Scan for the cell matching the given text and deliver its [X, Y] coordinate at center. 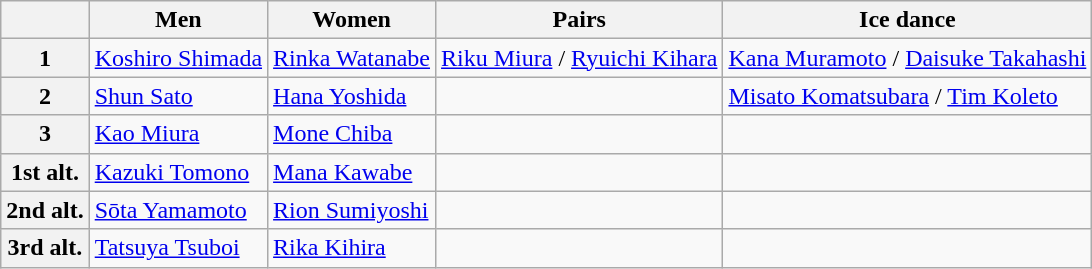
Pairs [580, 20]
2 [45, 96]
Rika Kihira [352, 248]
Rion Sumiyoshi [352, 210]
Rinka Watanabe [352, 58]
Riku Miura / Ryuichi Kihara [580, 58]
Misato Komatsubara / Tim Koleto [908, 96]
Kana Muramoto / Daisuke Takahashi [908, 58]
Shun Sato [178, 96]
Ice dance [908, 20]
Men [178, 20]
3 [45, 134]
Mone Chiba [352, 134]
Kao Miura [178, 134]
Tatsuya Tsuboi [178, 248]
2nd alt. [45, 210]
Hana Yoshida [352, 96]
3rd alt. [45, 248]
Koshiro Shimada [178, 58]
Sōta Yamamoto [178, 210]
Mana Kawabe [352, 172]
1 [45, 58]
Kazuki Tomono [178, 172]
Women [352, 20]
1st alt. [45, 172]
